Locate the cell with the specified text and output its [x, y] center coordinate. 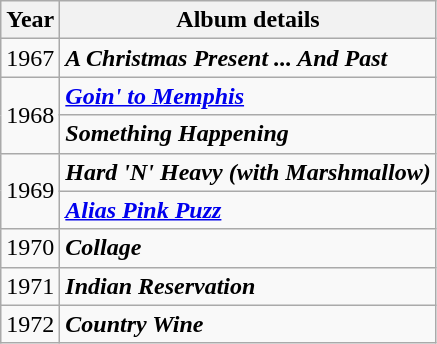
Indian Reservation [248, 286]
1970 [30, 248]
Alias Pink Puzz [248, 210]
1969 [30, 191]
Country Wine [248, 324]
Goin' to Memphis [248, 96]
Hard 'N' Heavy (with Marshmallow) [248, 172]
Something Happening [248, 134]
Year [30, 20]
Album details [248, 20]
1972 [30, 324]
1971 [30, 286]
1967 [30, 58]
Collage [248, 248]
A Christmas Present ... And Past [248, 58]
1968 [30, 115]
